Scan for the cell matching the given text and deliver its [X, Y] coordinate at center. 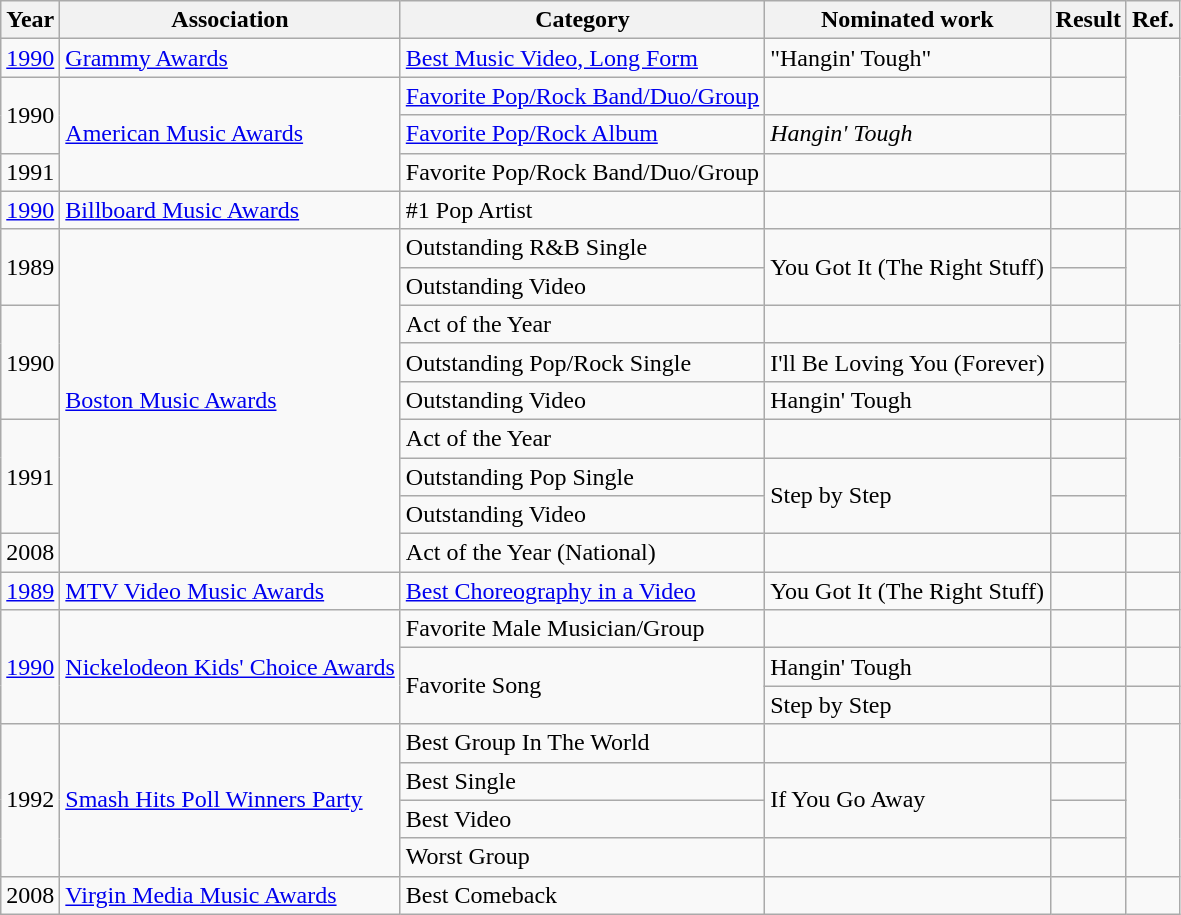
Best Group In The World [582, 743]
Best Single [582, 781]
Result [1088, 20]
Year [30, 20]
Favorite Male Musician/Group [582, 629]
I'll Be Loving You (Forever) [908, 362]
Best Comeback [582, 895]
Best Video [582, 819]
Outstanding Pop/Rock Single [582, 362]
"Hangin' Tough" [908, 58]
Best Music Video, Long Form [582, 58]
Nominated work [908, 20]
Act of the Year (National) [582, 553]
1992 [30, 800]
#1 Pop Artist [582, 210]
Ref. [1152, 20]
Virgin Media Music Awards [230, 895]
Category [582, 20]
Smash Hits Poll Winners Party [230, 800]
Grammy Awards [230, 58]
Worst Group [582, 857]
American Music Awards [230, 134]
Nickelodeon Kids' Choice Awards [230, 667]
MTV Video Music Awards [230, 591]
Favorite Song [582, 686]
Outstanding R&B Single [582, 248]
Billboard Music Awards [230, 210]
Association [230, 20]
Boston Music Awards [230, 400]
Favorite Pop/Rock Album [582, 134]
Best Choreography in a Video [582, 591]
Outstanding Pop Single [582, 477]
If You Go Away [908, 800]
